Identify which cell holds the provided text, then report its (x, y) central coordinate. 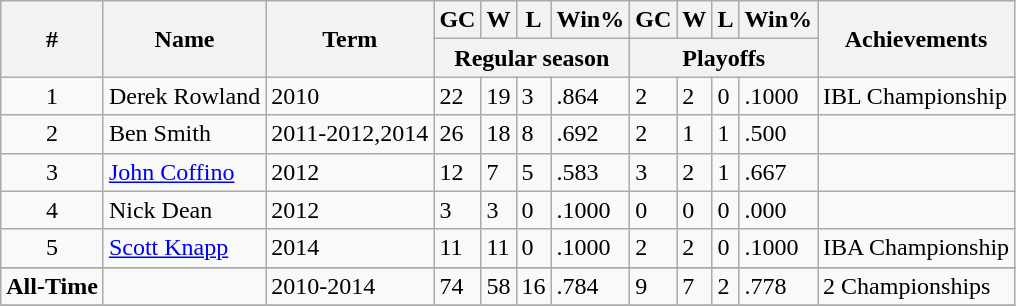
58 (498, 286)
.583 (590, 172)
2011-2012,2014 (350, 134)
12 (458, 172)
IBA Championship (916, 248)
Scott Knapp (184, 248)
Name (184, 39)
.784 (590, 286)
.500 (778, 134)
Term (350, 39)
74 (458, 286)
4 (52, 210)
IBL Championship (916, 96)
Ben Smith (184, 134)
.692 (590, 134)
.000 (778, 210)
26 (458, 134)
19 (498, 96)
2014 (350, 248)
Derek Rowland (184, 96)
.667 (778, 172)
Achievements (916, 39)
2 Championships (916, 286)
9 (654, 286)
All-Time (52, 286)
2010 (350, 96)
.864 (590, 96)
16 (534, 286)
2010-2014 (350, 286)
18 (498, 134)
# (52, 39)
Regular season (532, 58)
.778 (778, 286)
8 (534, 134)
John Coffino (184, 172)
22 (458, 96)
Playoffs (724, 58)
Nick Dean (184, 210)
